Return the (x, y) coordinate for the center point of the cell that contains the specified text.  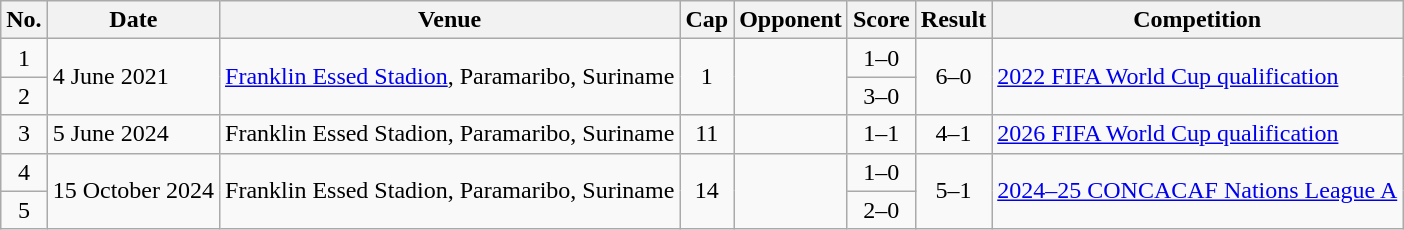
4–1 (953, 134)
Venue (450, 20)
4 June 2021 (133, 77)
5 June 2024 (133, 134)
2024–25 CONCACAF Nations League A (1198, 191)
Date (133, 20)
Score (881, 20)
No. (24, 20)
5–1 (953, 191)
6–0 (953, 77)
Result (953, 20)
2026 FIFA World Cup qualification (1198, 134)
2 (24, 96)
15 October 2024 (133, 191)
14 (707, 191)
1–1 (881, 134)
11 (707, 134)
Opponent (791, 20)
3 (24, 134)
Cap (707, 20)
2022 FIFA World Cup qualification (1198, 77)
5 (24, 210)
2–0 (881, 210)
3–0 (881, 96)
4 (24, 172)
Competition (1198, 20)
